Pinpoint the cell where the given text exists, returning its (x, y) midpoint coordinate. 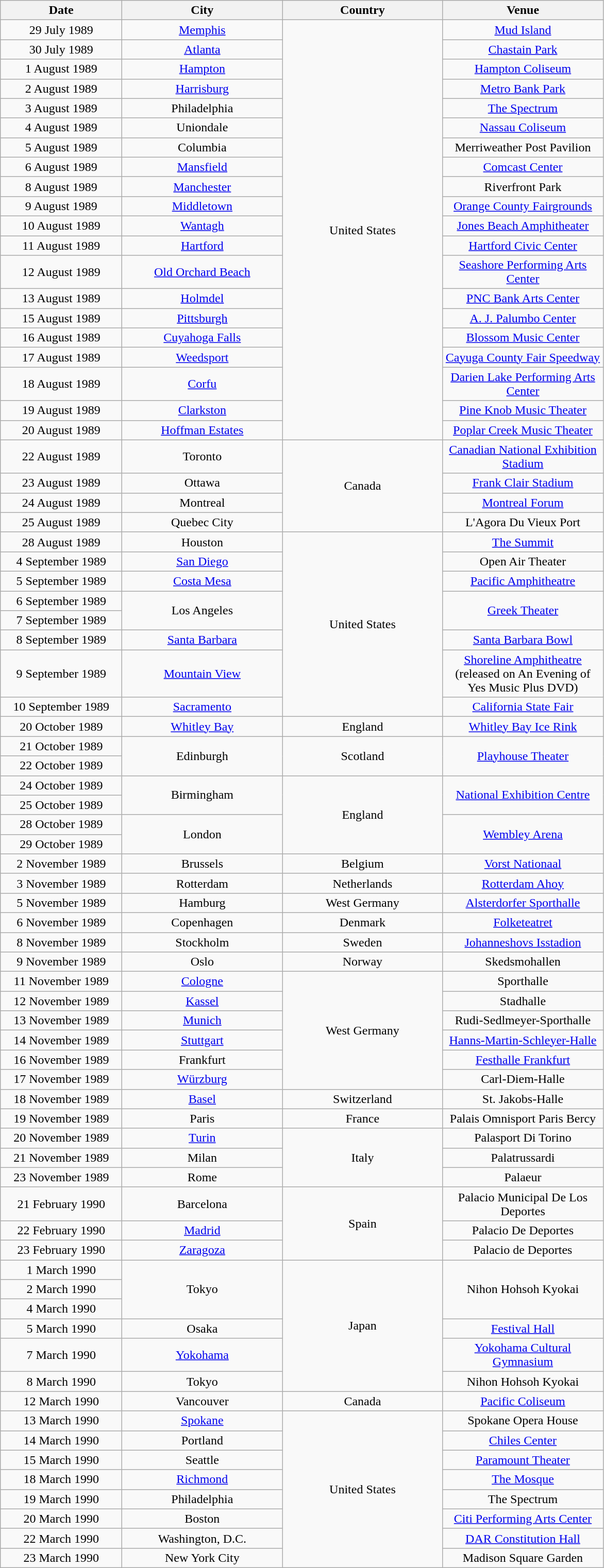
25 October 1989 (61, 805)
Turin (202, 1138)
Vorst Nationaal (523, 864)
Old Orchard Beach (202, 272)
Whitley Bay Ice Rink (523, 727)
Uniondale (202, 128)
Chastain Park (523, 49)
11 November 1989 (61, 981)
Norway (363, 962)
Japan (363, 1325)
9 September 1989 (61, 674)
2 March 1990 (61, 1289)
Spain (363, 1224)
Playhouse Theater (523, 756)
5 September 1989 (61, 581)
PNC Bank Arts Center (523, 299)
Brussels (202, 864)
Hoffman Estates (202, 430)
Kassel (202, 1001)
Pine Knob Music Theater (523, 410)
Canadian National Exhibition Stadium (523, 456)
Greek Theater (523, 611)
Zaragoza (202, 1250)
9 November 1989 (61, 962)
London (202, 834)
20 March 1990 (61, 1519)
Boston (202, 1519)
Yokohama Cultural Gymnasium (523, 1355)
5 August 1989 (61, 147)
Rudi-Sedlmeyer-Sporthalle (523, 1021)
Festhalle Frankfurt (523, 1060)
Folketeatret (523, 922)
19 August 1989 (61, 410)
Hamburg (202, 903)
Ottawa (202, 483)
Hampton Coliseum (523, 69)
Mansfield (202, 167)
Sporthalle (523, 981)
Vancouver (202, 1401)
Pacific Amphitheatre (523, 581)
Citi Performing Arts Center (523, 1519)
20 November 1989 (61, 1138)
Johanneshovs Isstadion (523, 942)
18 August 1989 (61, 384)
19 March 1990 (61, 1499)
Shoreline Amphitheatre (released on An Evening of Yes Music Plus DVD) (523, 674)
Switzerland (363, 1099)
Rotterdam Ahoy (523, 883)
Frankfurt (202, 1060)
City (202, 10)
Sweden (363, 942)
17 November 1989 (61, 1079)
Weedsport (202, 357)
8 September 1989 (61, 640)
Milan (202, 1158)
22 October 1989 (61, 766)
18 November 1989 (61, 1099)
Montreal (202, 503)
Los Angeles (202, 611)
Mountain View (202, 674)
6 August 1989 (61, 167)
Portland (202, 1440)
9 August 1989 (61, 206)
Stockholm (202, 942)
Festival Hall (523, 1329)
St. Jakobs-Halle (523, 1099)
10 August 1989 (61, 226)
11 August 1989 (61, 246)
Italy (363, 1158)
Date (61, 10)
23 November 1989 (61, 1177)
Scotland (363, 756)
24 August 1989 (61, 503)
3 November 1989 (61, 883)
30 July 1989 (61, 49)
Riverfront Park (523, 186)
22 February 1990 (61, 1230)
Corfu (202, 384)
Rome (202, 1177)
14 March 1990 (61, 1440)
Cayuga County Fair Speedway (523, 357)
Denmark (363, 922)
23 March 1990 (61, 1558)
Hampton (202, 69)
Basel (202, 1099)
28 October 1989 (61, 824)
Blossom Music Center (523, 338)
7 September 1989 (61, 621)
Pittsburgh (202, 318)
4 March 1990 (61, 1309)
A. J. Palumbo Center (523, 318)
The Summit (523, 542)
Washington, D.C. (202, 1538)
Spokane (202, 1421)
Manchester (202, 186)
Palais Omnisport Paris Bercy (523, 1118)
17 August 1989 (61, 357)
Columbia (202, 147)
Costa Mesa (202, 581)
Rotterdam (202, 883)
2 November 1989 (61, 864)
National Exhibition Centre (523, 795)
29 October 1989 (61, 844)
Mud Island (523, 30)
Palaeur (523, 1177)
Memphis (202, 30)
12 March 1990 (61, 1401)
2 August 1989 (61, 89)
Quebec City (202, 522)
13 March 1990 (61, 1421)
15 August 1989 (61, 318)
Yokohama (202, 1355)
16 August 1989 (61, 338)
Orange County Fairgrounds (523, 206)
Clarkston (202, 410)
Stuttgart (202, 1040)
Osaka (202, 1329)
4 September 1989 (61, 561)
Seashore Performing Arts Center (523, 272)
1 August 1989 (61, 69)
DAR Constitution Hall (523, 1538)
Whitley Bay (202, 727)
25 August 1989 (61, 522)
Cuyahoga Falls (202, 338)
Open Air Theater (523, 561)
Palacio de Deportes (523, 1250)
Pacific Coliseum (523, 1401)
Darien Lake Performing Arts Center (523, 384)
Alsterdorfer Sporthalle (523, 903)
Paramount Theater (523, 1460)
Hartford Civic Center (523, 246)
Metro Bank Park (523, 89)
Atlanta (202, 49)
Netherlands (363, 883)
Cologne (202, 981)
14 November 1989 (61, 1040)
6 September 1989 (61, 601)
Madison Square Garden (523, 1558)
3 August 1989 (61, 108)
Paris (202, 1118)
19 November 1989 (61, 1118)
5 March 1990 (61, 1329)
21 February 1990 (61, 1204)
Frank Clair Stadium (523, 483)
France (363, 1118)
18 March 1990 (61, 1479)
Comcast Center (523, 167)
Merriweather Post Pavilion (523, 147)
13 August 1989 (61, 299)
22 August 1989 (61, 456)
Holmdel (202, 299)
Copenhagen (202, 922)
Skedsmohallen (523, 962)
Seattle (202, 1460)
Palatrussardi (523, 1158)
Spokane Opera House (523, 1421)
Munich (202, 1021)
Palacio Municipal De Los Deportes (523, 1204)
7 March 1990 (61, 1355)
Wembley Arena (523, 834)
20 August 1989 (61, 430)
Houston (202, 542)
Hanns-Martin-Schleyer-Halle (523, 1040)
24 October 1989 (61, 785)
Birmingham (202, 795)
Harrisburg (202, 89)
Poplar Creek Music Theater (523, 430)
Richmond (202, 1479)
13 November 1989 (61, 1021)
12 August 1989 (61, 272)
8 March 1990 (61, 1382)
Chiles Center (523, 1440)
Madrid (202, 1230)
29 July 1989 (61, 30)
21 November 1989 (61, 1158)
New York City (202, 1558)
L'Agora Du Vieux Port (523, 522)
Würzburg (202, 1079)
Montreal Forum (523, 503)
Toronto (202, 456)
12 November 1989 (61, 1001)
28 August 1989 (61, 542)
Sacramento (202, 707)
Santa Barbara Bowl (523, 640)
Barcelona (202, 1204)
Venue (523, 10)
Oslo (202, 962)
23 February 1990 (61, 1250)
20 October 1989 (61, 727)
Middletown (202, 206)
Santa Barbara (202, 640)
15 March 1990 (61, 1460)
Nassau Coliseum (523, 128)
23 August 1989 (61, 483)
Palacio De Deportes (523, 1230)
Edinburgh (202, 756)
Carl-Diem-Halle (523, 1079)
1 March 1990 (61, 1269)
The Mosque (523, 1479)
10 September 1989 (61, 707)
Wantagh (202, 226)
5 November 1989 (61, 903)
8 November 1989 (61, 942)
Hartford (202, 246)
8 August 1989 (61, 186)
Belgium (363, 864)
22 March 1990 (61, 1538)
6 November 1989 (61, 922)
Stadhalle (523, 1001)
21 October 1989 (61, 746)
16 November 1989 (61, 1060)
Palasport Di Torino (523, 1138)
San Diego (202, 561)
California State Fair (523, 707)
Country (363, 10)
Jones Beach Amphitheater (523, 226)
4 August 1989 (61, 128)
